Output the [X, Y] coordinate of the center of the cell containing the given text.  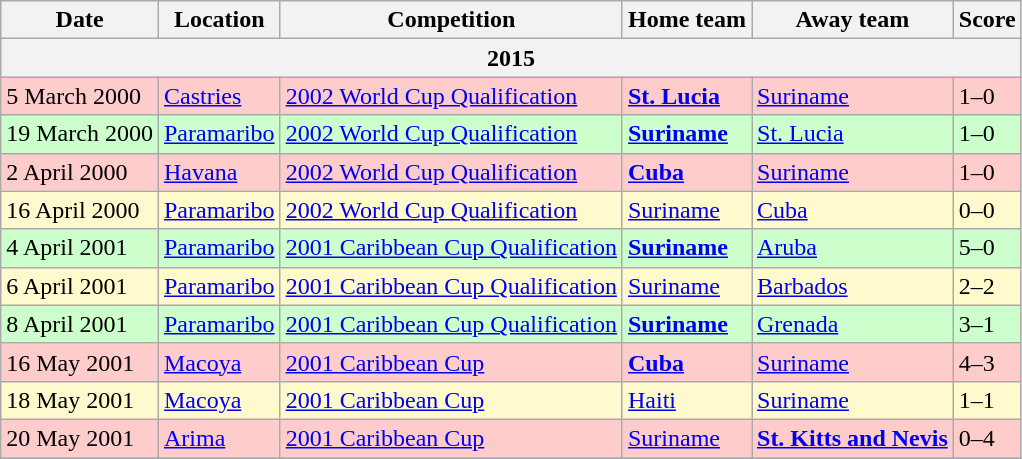
16 May 2001 [80, 362]
1–1 [987, 400]
8 April 2001 [80, 324]
0–4 [987, 438]
2015 [511, 58]
19 March 2000 [80, 134]
3–1 [987, 324]
Castries [219, 96]
Havana [219, 172]
Aruba [853, 248]
Home team [686, 20]
2–2 [987, 286]
Date [80, 20]
20 May 2001 [80, 438]
18 May 2001 [80, 400]
Haiti [686, 400]
2 April 2000 [80, 172]
Score [987, 20]
Arima [219, 438]
Competition [451, 20]
5 March 2000 [80, 96]
Location [219, 20]
5–0 [987, 248]
Away team [853, 20]
Barbados [853, 286]
0–0 [987, 210]
6 April 2001 [80, 286]
16 April 2000 [80, 210]
4 April 2001 [80, 248]
Grenada [853, 324]
St. Kitts and Nevis [853, 438]
4–3 [987, 362]
